Scan for the cell matching the given text and deliver its [X, Y] coordinate at center. 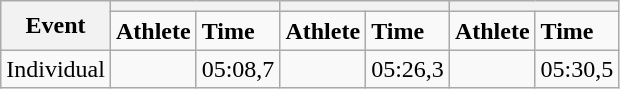
05:08,7 [238, 69]
05:26,3 [408, 69]
05:30,5 [577, 69]
Individual [56, 69]
Event [56, 26]
